Determine the [x, y] coordinate at the center of the cell enclosing the given text.  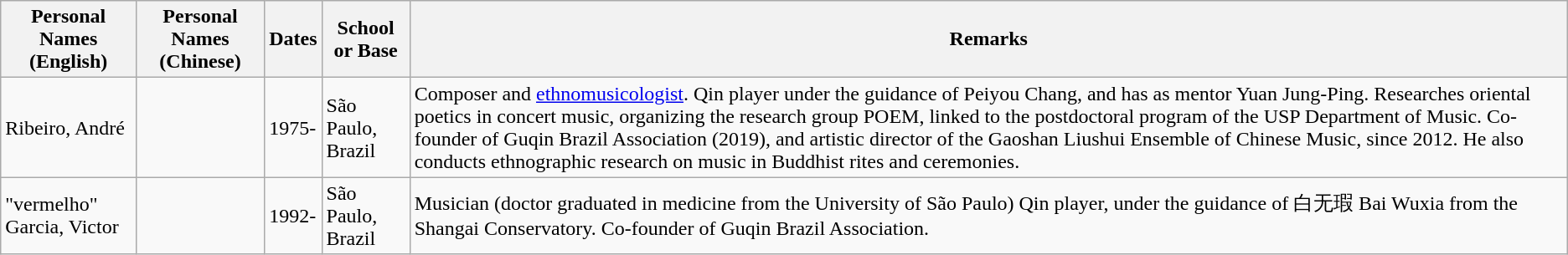
Personal Names (Chinese) [199, 39]
Remarks [988, 39]
Dates [293, 39]
School or Base [365, 39]
1975- [293, 127]
"vermelho" Garcia, Victor [69, 216]
Personal Names (English) [69, 39]
1992- [293, 216]
Ribeiro, André [69, 127]
